Determine the [X, Y] coordinate at the center of the cell enclosing the given text.  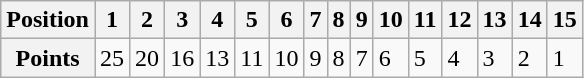
Position [48, 20]
25 [112, 58]
Points [48, 58]
12 [460, 20]
20 [148, 58]
16 [182, 58]
15 [564, 20]
14 [530, 20]
